Return (x, y) of the center of cell containing provided text 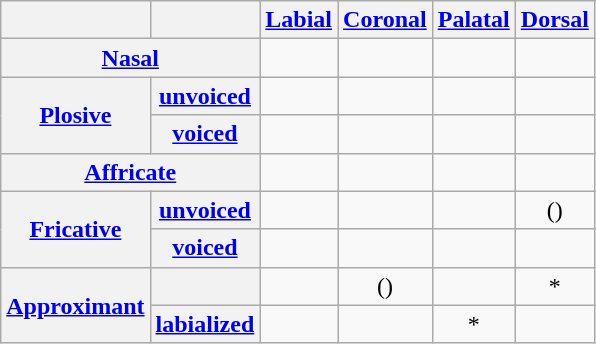
Dorsal (554, 20)
Nasal (130, 58)
Labial (299, 20)
Approximant (76, 305)
Plosive (76, 115)
Coronal (386, 20)
Affricate (130, 172)
Fricative (76, 229)
labialized (205, 324)
Palatal (474, 20)
